For the text-containing cell, return its midpoint in [X, Y] coordinate format. 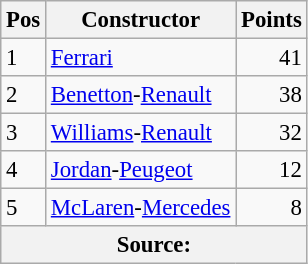
8 [272, 208]
Constructor [141, 20]
4 [24, 170]
Jordan-Peugeot [141, 170]
Williams-Renault [141, 133]
Pos [24, 20]
2 [24, 95]
41 [272, 58]
12 [272, 170]
38 [272, 95]
Benetton-Renault [141, 95]
3 [24, 133]
McLaren-Mercedes [141, 208]
Ferrari [141, 58]
1 [24, 58]
32 [272, 133]
5 [24, 208]
Source: [154, 245]
Points [272, 20]
